Determine the [x, y] coordinate at the center of the cell enclosing the given text.  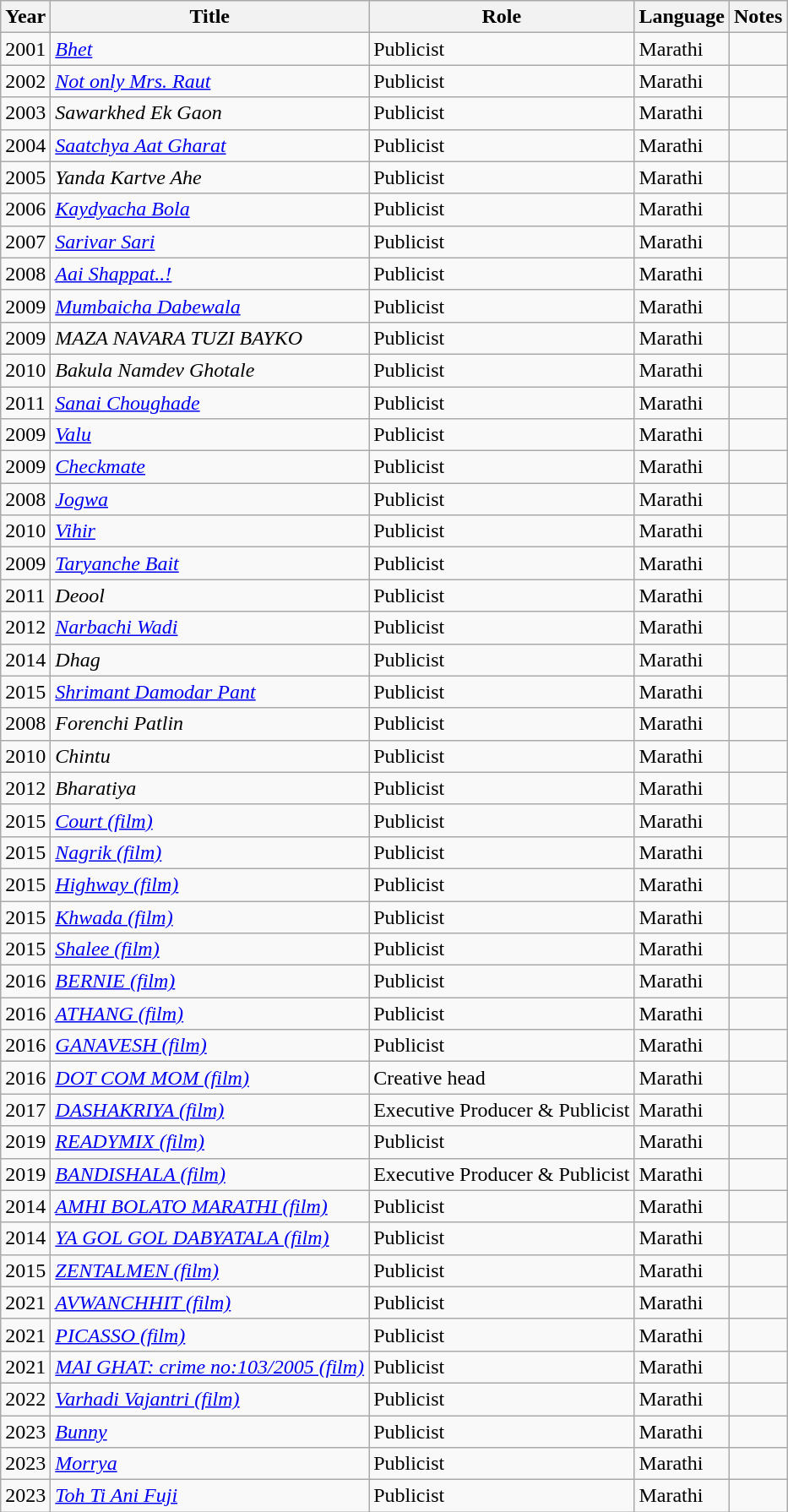
Deool [209, 596]
Morrya [209, 1464]
2006 [25, 209]
Vihir [209, 531]
2007 [25, 242]
Bharatiya [209, 788]
2004 [25, 145]
DOT COM MOM (film) [209, 1078]
Year [25, 17]
Shrimant Damodar Pant [209, 692]
Sawarkhed Ek Gaon [209, 113]
Language [682, 17]
PICASSO (film) [209, 1335]
ZENTALMEN (film) [209, 1270]
2017 [25, 1110]
Chintu [209, 756]
Saatchya Aat Gharat [209, 145]
Bakula Namdev Ghotale [209, 370]
Notes [758, 17]
Shalee (film) [209, 949]
Highway (film) [209, 884]
DASHAKRIYA (film) [209, 1110]
Not only Mrs. Raut [209, 81]
Khwada (film) [209, 916]
BERNIE (film) [209, 982]
READYMIX (film) [209, 1142]
Narbachi Wadi [209, 628]
2002 [25, 81]
Varhadi Vajantri (film) [209, 1399]
Yanda Kartve Ahe [209, 177]
ATHANG (film) [209, 1014]
GANAVESH (film) [209, 1046]
Role [502, 17]
BANDISHALA (film) [209, 1174]
AVWANCHHIT (film) [209, 1303]
2003 [25, 113]
2001 [25, 49]
Sanai Choughade [209, 403]
Forenchi Patlin [209, 724]
Title [209, 17]
Dhag [209, 660]
Jogwa [209, 499]
Mumbaicha Dabewala [209, 306]
Bhet [209, 49]
MAI GHAT: crime no:103/2005 (film) [209, 1367]
Toh Ti Ani Fuji [209, 1496]
Kaydyacha Bola [209, 209]
Valu [209, 435]
2022 [25, 1399]
Aai Shappat..! [209, 274]
Bunny [209, 1432]
2005 [25, 177]
Taryanche Bait [209, 563]
AMHI BOLATO MARATHI (film) [209, 1206]
MAZA NAVARA TUZI BAYKO [209, 338]
Court (film) [209, 820]
YA GOL GOL DABYATALA (film) [209, 1238]
Creative head [502, 1078]
Nagrik (film) [209, 852]
Checkmate [209, 467]
Sarivar Sari [209, 242]
